For the text-containing cell, return its midpoint in [X, Y] coordinate format. 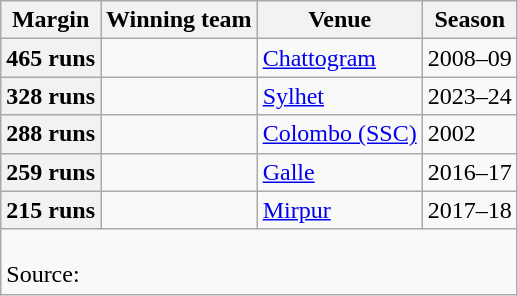
288 runs [51, 134]
2008–09 [470, 58]
2023–24 [470, 96]
Galle [340, 172]
259 runs [51, 172]
2002 [470, 134]
2016–17 [470, 172]
Sylhet [340, 96]
2017–18 [470, 210]
Colombo (SSC) [340, 134]
Chattogram [340, 58]
328 runs [51, 96]
Venue [340, 20]
Mirpur [340, 210]
Margin [51, 20]
Winning team [178, 20]
Season [470, 20]
215 runs [51, 210]
Source: [260, 262]
465 runs [51, 58]
